Return [X, Y] of the center of cell containing provided text 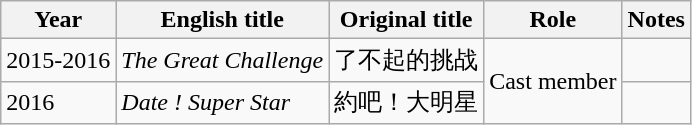
Cast member [553, 82]
English title [222, 20]
Role [553, 20]
Original title [406, 20]
Date ! Super Star [222, 102]
約吧！大明星 [406, 102]
2015-2016 [58, 60]
了不起的挑战 [406, 60]
2016 [58, 102]
The Great Challenge [222, 60]
Year [58, 20]
Notes [656, 20]
